From the cell containing the given text, extract its center point as (x, y) coordinate. 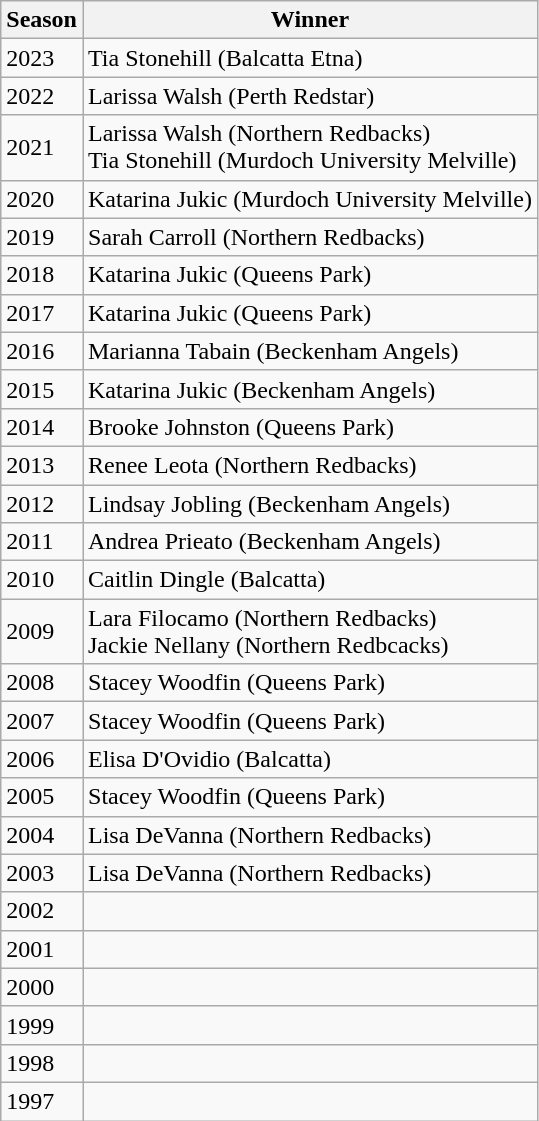
Renee Leota (Northern Redbacks) (310, 465)
Tia Stonehill (Balcatta Etna) (310, 58)
Larissa Walsh (Perth Redstar) (310, 96)
2006 (42, 759)
2002 (42, 911)
1999 (42, 1025)
Season (42, 20)
2008 (42, 683)
Elisa D'Ovidio (Balcatta) (310, 759)
2000 (42, 987)
2014 (42, 427)
2013 (42, 465)
Sarah Carroll (Northern Redbacks) (310, 237)
Brooke Johnston (Queens Park) (310, 427)
2004 (42, 835)
2020 (42, 199)
2003 (42, 873)
2019 (42, 237)
Andrea Prieato (Beckenham Angels) (310, 542)
2016 (42, 351)
2017 (42, 313)
Katarina Jukic (Beckenham Angels) (310, 389)
Katarina Jukic (Murdoch University Melville) (310, 199)
2022 (42, 96)
Larissa Walsh (Northern Redbacks)Tia Stonehill (Murdoch University Melville) (310, 148)
Lindsay Jobling (Beckenham Angels) (310, 503)
2023 (42, 58)
2009 (42, 632)
2021 (42, 148)
2010 (42, 580)
2015 (42, 389)
2007 (42, 721)
2001 (42, 949)
2018 (42, 275)
Caitlin Dingle (Balcatta) (310, 580)
1997 (42, 1101)
Marianna Tabain (Beckenham Angels) (310, 351)
Lara Filocamo (Northern Redbacks)Jackie Nellany (Northern Redbcacks) (310, 632)
2012 (42, 503)
Winner (310, 20)
2011 (42, 542)
2005 (42, 797)
1998 (42, 1063)
